Provide the (X, Y) coordinate of the cell's center where the given text is located.  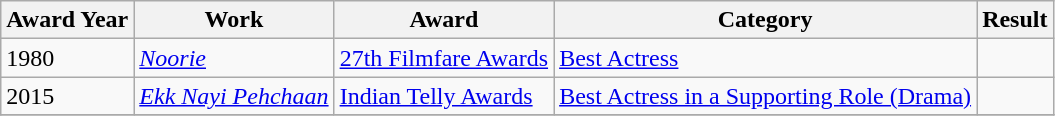
1980 (68, 58)
2015 (68, 96)
27th Filmfare Awards (444, 58)
Noorie (234, 58)
Indian Telly Awards (444, 96)
Best Actress (766, 58)
Award (444, 20)
Work (234, 20)
Best Actress in a Supporting Role (Drama) (766, 96)
Award Year (68, 20)
Category (766, 20)
Result (1015, 20)
Ekk Nayi Pehchaan (234, 96)
